Return the [x, y] coordinate for the center point of the cell that contains the specified text.  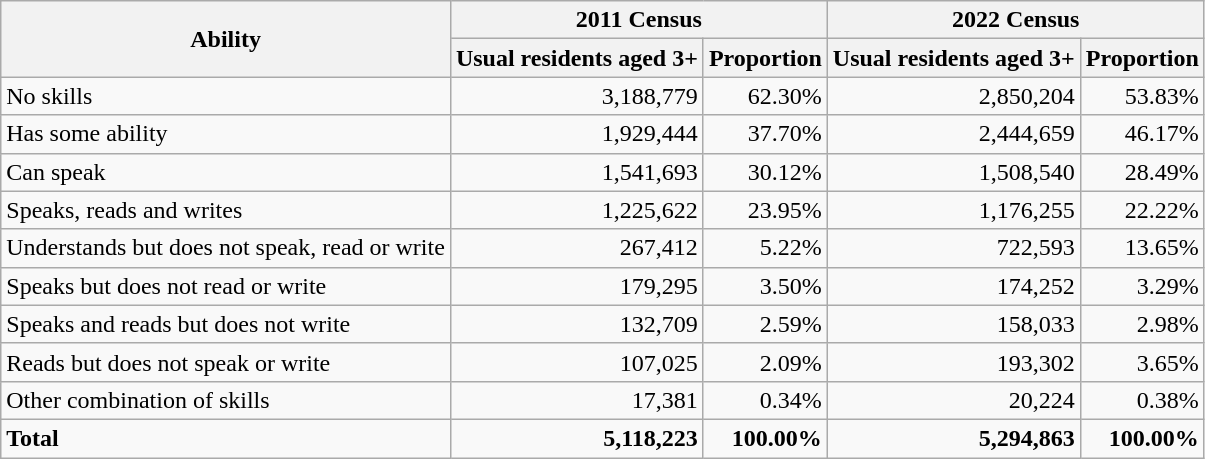
Total [226, 438]
158,033 [954, 324]
28.49% [1142, 172]
17,381 [576, 400]
No skills [226, 96]
Other combination of skills [226, 400]
Has some ability [226, 134]
1,541,693 [576, 172]
3.29% [1142, 286]
174,252 [954, 286]
193,302 [954, 362]
37.70% [765, 134]
1,508,540 [954, 172]
Reads but does not speak or write [226, 362]
46.17% [1142, 134]
179,295 [576, 286]
Ability [226, 39]
2,444,659 [954, 134]
2022 Census [1016, 20]
5.22% [765, 248]
2,850,204 [954, 96]
13.65% [1142, 248]
Understands but does not speak, read or write [226, 248]
3,188,779 [576, 96]
20,224 [954, 400]
53.83% [1142, 96]
Can speak [226, 172]
23.95% [765, 210]
22.22% [1142, 210]
267,412 [576, 248]
62.30% [765, 96]
132,709 [576, 324]
722,593 [954, 248]
Speaks and reads but does not write [226, 324]
0.34% [765, 400]
2.98% [1142, 324]
5,294,863 [954, 438]
2011 Census [638, 20]
3.50% [765, 286]
2.09% [765, 362]
1,176,255 [954, 210]
1,929,444 [576, 134]
3.65% [1142, 362]
30.12% [765, 172]
Speaks but does not read or write [226, 286]
107,025 [576, 362]
Speaks, reads and writes [226, 210]
2.59% [765, 324]
5,118,223 [576, 438]
0.38% [1142, 400]
1,225,622 [576, 210]
